Return (x, y) of the center of cell containing provided text 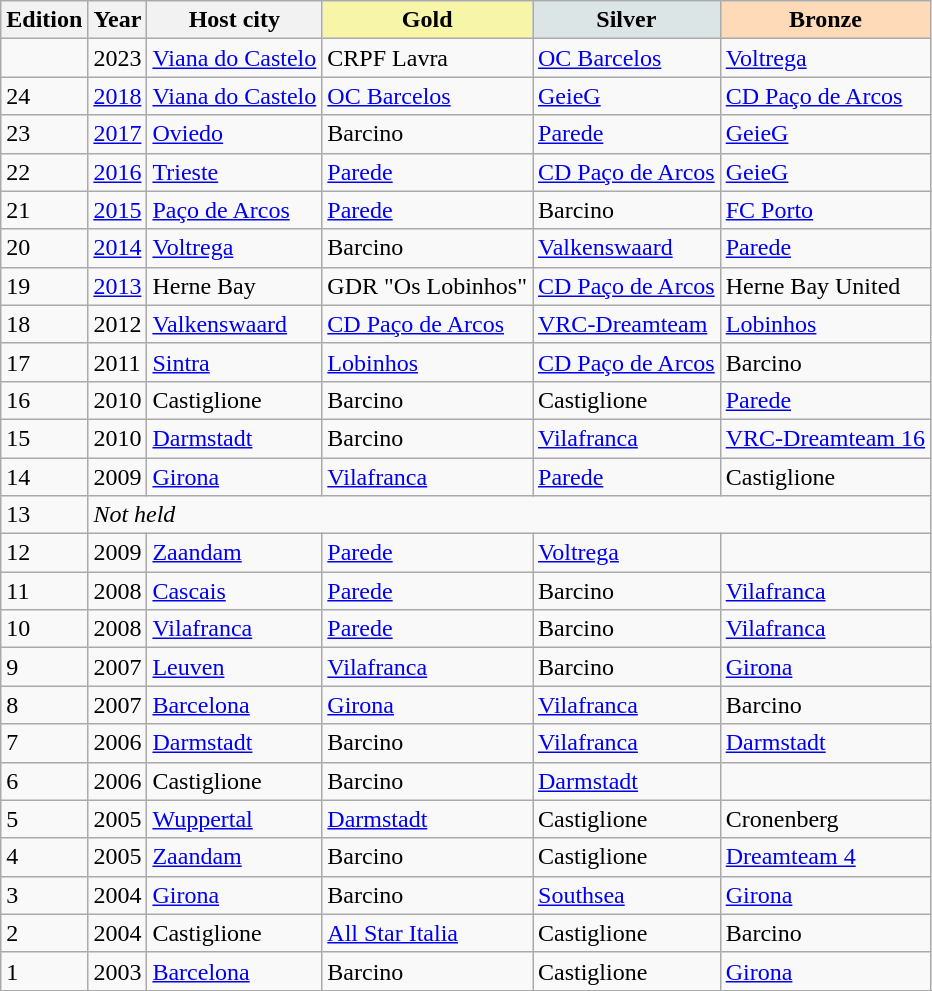
3 (44, 895)
7 (44, 743)
Gold (428, 20)
23 (44, 134)
2014 (118, 248)
6 (44, 781)
Herne Bay (234, 286)
VRC-Dreamteam 16 (825, 438)
18 (44, 324)
16 (44, 400)
20 (44, 248)
2011 (118, 362)
24 (44, 96)
2013 (118, 286)
Southsea (626, 895)
5 (44, 819)
17 (44, 362)
2016 (118, 172)
GDR "Os Lobinhos" (428, 286)
FC Porto (825, 210)
2003 (118, 971)
2023 (118, 58)
Leuven (234, 667)
10 (44, 629)
15 (44, 438)
4 (44, 857)
Not held (510, 515)
11 (44, 591)
12 (44, 553)
Cronenberg (825, 819)
All Star Italia (428, 933)
14 (44, 477)
Trieste (234, 172)
Cascais (234, 591)
VRC-Dreamteam (626, 324)
13 (44, 515)
8 (44, 705)
2018 (118, 96)
Silver (626, 20)
Year (118, 20)
22 (44, 172)
Dreamteam 4 (825, 857)
CRPF Lavra (428, 58)
Wuppertal (234, 819)
2012 (118, 324)
2015 (118, 210)
Sintra (234, 362)
1 (44, 971)
Oviedo (234, 134)
Paço de Arcos (234, 210)
Herne Bay United (825, 286)
Bronze (825, 20)
Edition (44, 20)
2017 (118, 134)
2 (44, 933)
9 (44, 667)
21 (44, 210)
Host city (234, 20)
19 (44, 286)
